Extract the (x, y) coordinate from the center of the cell holding the provided text.  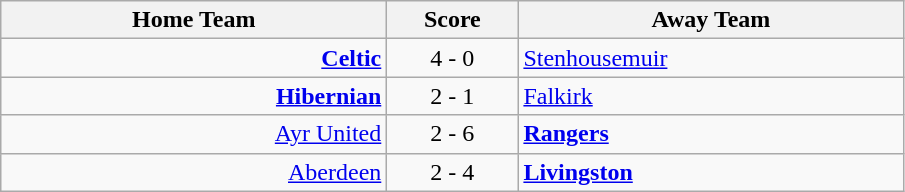
Ayr United (194, 134)
Rangers (711, 134)
Home Team (194, 20)
Falkirk (711, 96)
Stenhousemuir (711, 58)
Celtic (194, 58)
2 - 6 (452, 134)
4 - 0 (452, 58)
2 - 4 (452, 172)
Livingston (711, 172)
Hibernian (194, 96)
2 - 1 (452, 96)
Score (452, 20)
Aberdeen (194, 172)
Away Team (711, 20)
